Identify which cell holds the provided text, then report its (x, y) central coordinate. 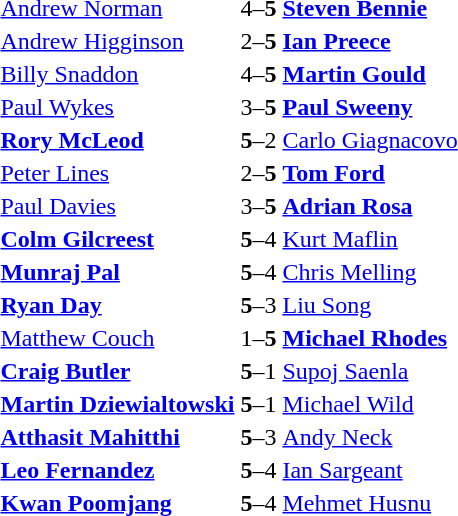
4–5 (258, 74)
1–5 (258, 338)
5–2 (258, 140)
